Determine the (X, Y) coordinate at the center of the cell enclosing the given text.  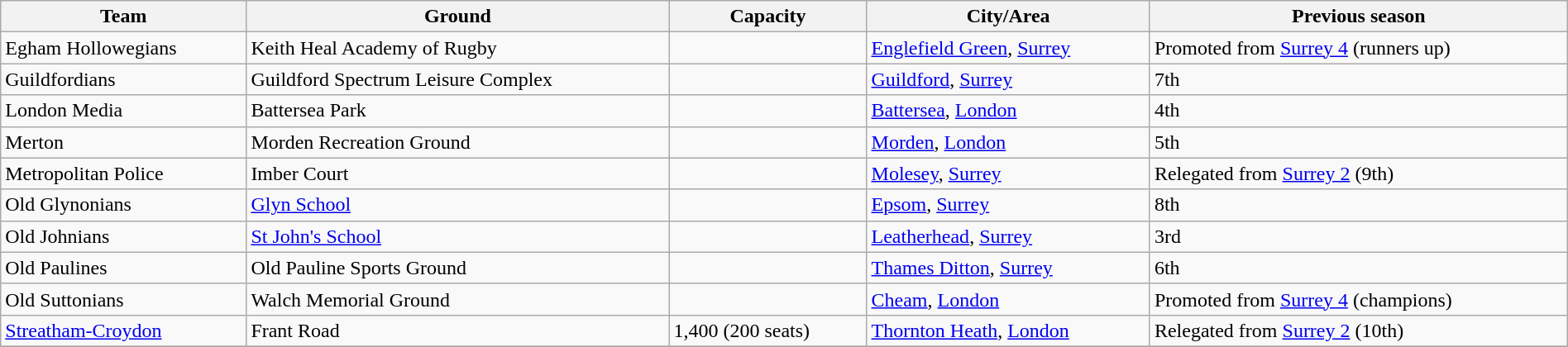
3rd (1358, 236)
Relegated from Surrey 2 (9th) (1358, 173)
Englefield Green, Surrey (1008, 48)
Old Glynonians (124, 205)
Guildford, Surrey (1008, 79)
6th (1358, 268)
Promoted from Surrey 4 (runners up) (1358, 48)
Metropolitan Police (124, 173)
Walch Memorial Ground (458, 299)
Glyn School (458, 205)
Molesey, Surrey (1008, 173)
St John's School (458, 236)
Guildfordians (124, 79)
5th (1358, 142)
Ground (458, 17)
1,400 (200 seats) (767, 330)
Battersea Park (458, 111)
Old Pauline Sports Ground (458, 268)
London Media (124, 111)
Frant Road (458, 330)
7th (1358, 79)
Streatham-Croydon (124, 330)
8th (1358, 205)
Morden, London (1008, 142)
Relegated from Surrey 2 (10th) (1358, 330)
Old Paulines (124, 268)
Guildford Spectrum Leisure Complex (458, 79)
Battersea, London (1008, 111)
Imber Court (458, 173)
Epsom, Surrey (1008, 205)
Leatherhead, Surrey (1008, 236)
Team (124, 17)
Keith Heal Academy of Rugby (458, 48)
Egham Hollowegians (124, 48)
Cheam, London (1008, 299)
4th (1358, 111)
Merton (124, 142)
Previous season (1358, 17)
Old Suttonians (124, 299)
Capacity (767, 17)
City/Area (1008, 17)
Morden Recreation Ground (458, 142)
Old Johnians (124, 236)
Thames Ditton, Surrey (1008, 268)
Promoted from Surrey 4 (champions) (1358, 299)
Thornton Heath, London (1008, 330)
